For the text-containing cell, return its midpoint in (x, y) coordinate format. 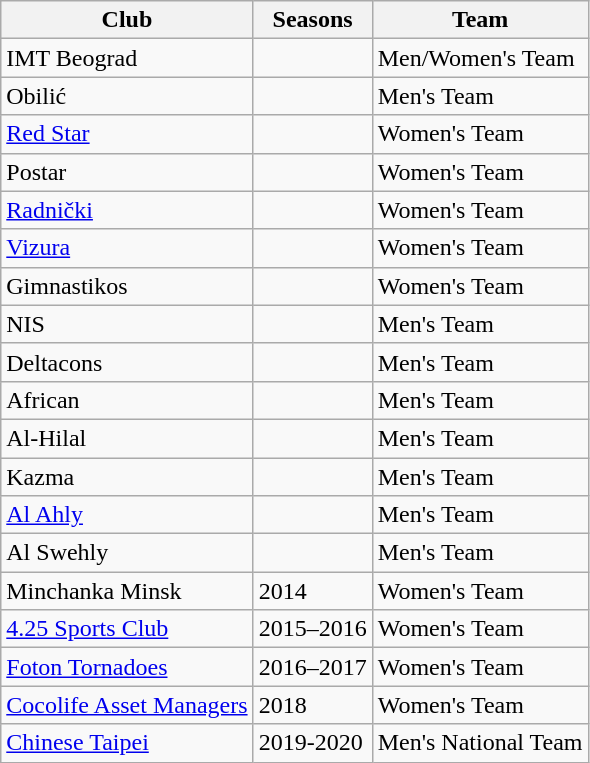
African (127, 400)
2014 (312, 591)
Postar (127, 172)
2018 (312, 705)
Team (480, 20)
Kazma (127, 477)
Radnički (127, 210)
Seasons (312, 20)
IMT Beograd (127, 58)
Gimnastikos (127, 286)
2016–2017 (312, 667)
Cocolife Asset Managers (127, 705)
Foton Tornadoes (127, 667)
Men's National Team (480, 743)
NIS (127, 324)
Minchanka Minsk (127, 591)
Al Ahly (127, 515)
Vizura (127, 248)
2019-2020 (312, 743)
4.25 Sports Club (127, 629)
Chinese Taipei (127, 743)
Men/Women's Team (480, 58)
Al-Hilal (127, 438)
Deltacons (127, 362)
Red Star (127, 134)
Club (127, 20)
Al Swehly (127, 553)
2015–2016 (312, 629)
Obilić (127, 96)
